Find where the given text appears and provide that cell's center as (X, Y) coordinate. 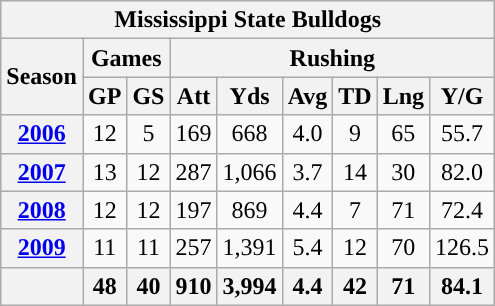
48 (104, 286)
126.5 (462, 248)
30 (403, 172)
Yds (250, 96)
197 (194, 210)
14 (355, 172)
7 (355, 210)
84.1 (462, 286)
40 (148, 286)
82.0 (462, 172)
Att (194, 96)
Rushing (332, 58)
3.7 (308, 172)
2006 (42, 134)
42 (355, 286)
869 (250, 210)
1,391 (250, 248)
169 (194, 134)
2007 (42, 172)
65 (403, 134)
2008 (42, 210)
5.4 (308, 248)
GS (148, 96)
2009 (42, 248)
5 (148, 134)
Games (126, 58)
Y/G (462, 96)
Mississippi State Bulldogs (248, 20)
Season (42, 77)
Lng (403, 96)
910 (194, 286)
GP (104, 96)
72.4 (462, 210)
3,994 (250, 286)
13 (104, 172)
257 (194, 248)
55.7 (462, 134)
668 (250, 134)
9 (355, 134)
70 (403, 248)
TD (355, 96)
4.0 (308, 134)
1,066 (250, 172)
Avg (308, 96)
287 (194, 172)
